Identify which cell holds the provided text, then report its [x, y] central coordinate. 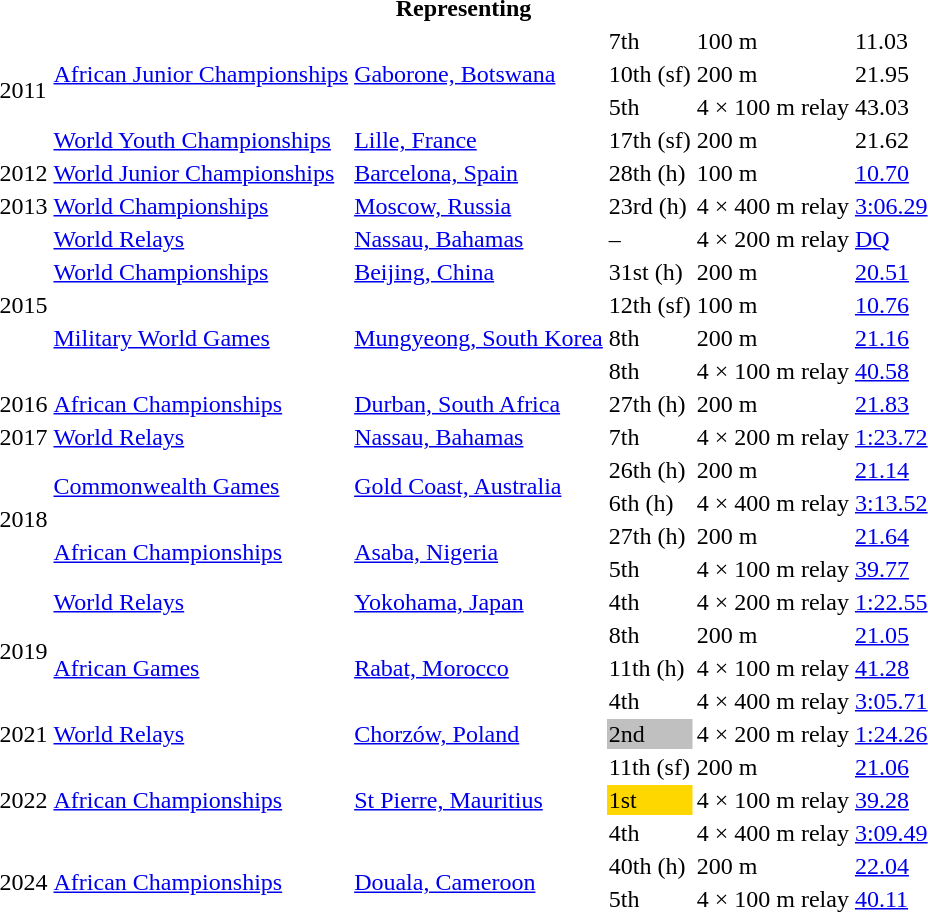
Military World Games [201, 338]
Moscow, Russia [479, 206]
Durban, South Africa [479, 404]
11th (h) [650, 668]
23rd (h) [650, 206]
Commonwealth Games [201, 486]
Gold Coast, Australia [479, 486]
26th (h) [650, 470]
Yokohama, Japan [479, 602]
World Youth Championships [201, 140]
40th (h) [650, 866]
1st [650, 800]
Beijing, China [479, 272]
World Junior Championships [201, 173]
African Junior Championships [201, 74]
11th (sf) [650, 767]
31st (h) [650, 272]
Asaba, Nigeria [479, 552]
Mungyeong, South Korea [479, 338]
African Games [201, 668]
Gaborone, Botswana [479, 74]
17th (sf) [650, 140]
Chorzów, Poland [479, 734]
Lille, France [479, 140]
6th (h) [650, 503]
Rabat, Morocco [479, 668]
St Pierre, Mauritius [479, 800]
12th (sf) [650, 305]
10th (sf) [650, 74]
Barcelona, Spain [479, 173]
2nd [650, 734]
– [650, 239]
28th (h) [650, 173]
